For the text-containing cell, return its midpoint in (X, Y) coordinate format. 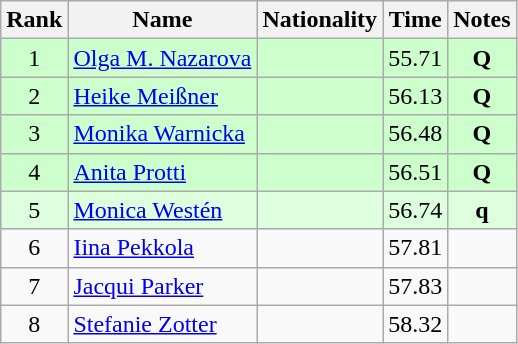
Time (416, 20)
7 (34, 286)
58.32 (416, 324)
56.13 (416, 96)
Olga M. Nazarova (162, 58)
q (482, 210)
Name (162, 20)
Notes (482, 20)
Heike Meißner (162, 96)
2 (34, 96)
56.51 (416, 172)
55.71 (416, 58)
57.83 (416, 286)
Iina Pekkola (162, 248)
6 (34, 248)
5 (34, 210)
56.48 (416, 134)
1 (34, 58)
56.74 (416, 210)
Nationality (320, 20)
Monica Westén (162, 210)
Anita Protti (162, 172)
4 (34, 172)
8 (34, 324)
Monika Warnicka (162, 134)
Stefanie Zotter (162, 324)
Jacqui Parker (162, 286)
3 (34, 134)
Rank (34, 20)
57.81 (416, 248)
